Output the [X, Y] coordinate of the center of the cell containing the given text.  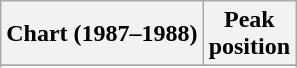
Chart (1987–1988) [102, 34]
Peakposition [249, 34]
